Return the [X, Y] coordinate for the center point of the cell that contains the specified text.  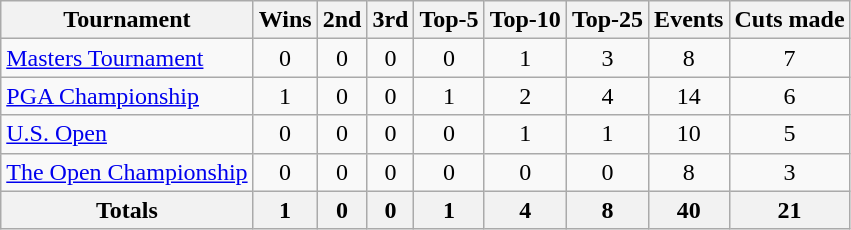
2 [525, 96]
Top-10 [525, 20]
5 [790, 134]
6 [790, 96]
Events [689, 20]
21 [790, 210]
40 [689, 210]
The Open Championship [127, 172]
3rd [390, 20]
Totals [127, 210]
Cuts made [790, 20]
U.S. Open [127, 134]
Masters Tournament [127, 58]
2nd [342, 20]
Tournament [127, 20]
Top-5 [449, 20]
14 [689, 96]
10 [689, 134]
Wins [285, 20]
Top-25 [607, 20]
PGA Championship [127, 96]
7 [790, 58]
